Capture the cell that displays the provided text and extract its (x, y) central coordinate. 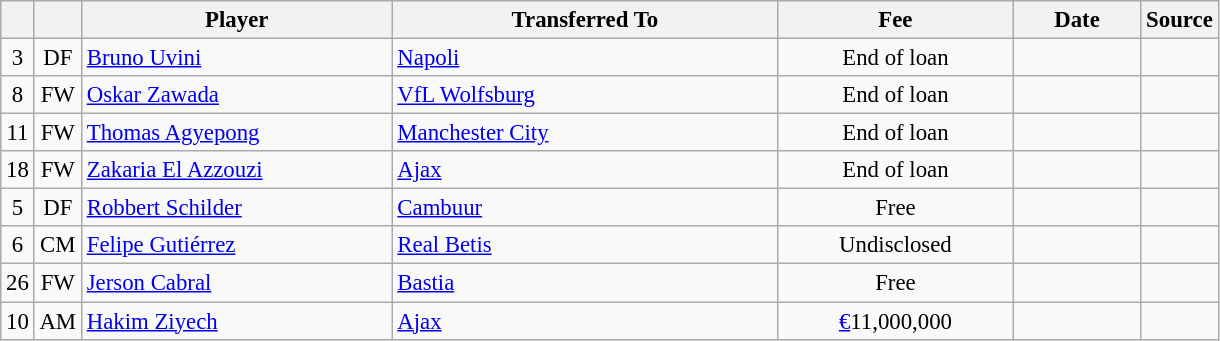
Robbert Schilder (236, 208)
Oskar Zawada (236, 95)
6 (18, 245)
Hakim Ziyech (236, 321)
Bastia (585, 283)
5 (18, 208)
Real Betis (585, 245)
Transferred To (585, 20)
18 (18, 170)
Bruno Uvini (236, 58)
Undisclosed (896, 245)
Source (1180, 20)
11 (18, 133)
Thomas Agyepong (236, 133)
€11,000,000 (896, 321)
3 (18, 58)
Felipe Gutiérrez (236, 245)
26 (18, 283)
AM (58, 321)
Napoli (585, 58)
Manchester City (585, 133)
8 (18, 95)
Player (236, 20)
CM (58, 245)
Cambuur (585, 208)
VfL Wolfsburg (585, 95)
10 (18, 321)
Zakaria El Azzouzi (236, 170)
Date (1077, 20)
Jerson Cabral (236, 283)
Fee (896, 20)
